Extract the (x, y) coordinate from the center of the cell holding the provided text.  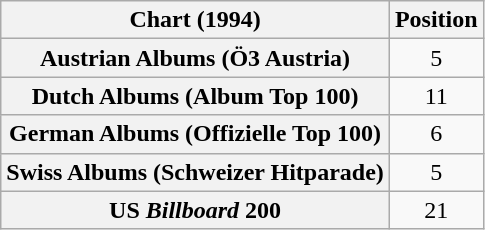
Position (436, 20)
Swiss Albums (Schweizer Hitparade) (196, 172)
US Billboard 200 (196, 210)
21 (436, 210)
11 (436, 96)
6 (436, 134)
German Albums (Offizielle Top 100) (196, 134)
Austrian Albums (Ö3 Austria) (196, 58)
Chart (1994) (196, 20)
Dutch Albums (Album Top 100) (196, 96)
